Scan for the cell matching the given text and deliver its [x, y] coordinate at center. 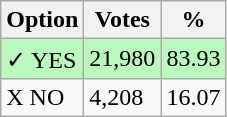
21,980 [122, 59]
Votes [122, 20]
% [194, 20]
16.07 [194, 97]
83.93 [194, 59]
Option [42, 20]
4,208 [122, 97]
X NO [42, 97]
✓ YES [42, 59]
